Locate the cell with the specified text and output its (X, Y) center coordinate. 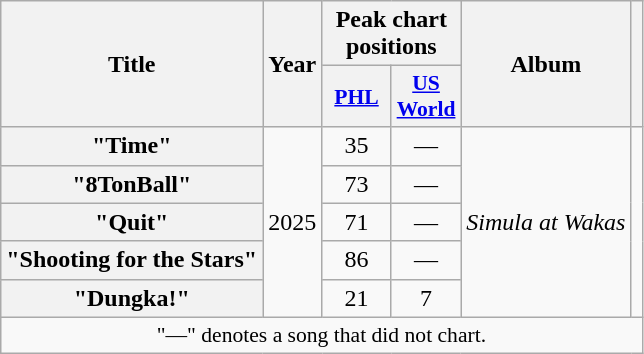
"Shooting for the Stars" (132, 260)
"—" denotes a song that did not chart. (322, 335)
35 (357, 146)
Year (292, 64)
Title (132, 64)
PHL (357, 96)
86 (357, 260)
USWorld (426, 96)
"Dungka!" (132, 298)
71 (357, 222)
7 (426, 298)
21 (357, 298)
"Time" (132, 146)
73 (357, 184)
"Quit" (132, 222)
Simula at Wakas (546, 222)
"8TonBall" (132, 184)
Peak chart positions (392, 34)
2025 (292, 222)
Album (546, 64)
